Provide the [X, Y] coordinate of the cell's center where the given text is located.  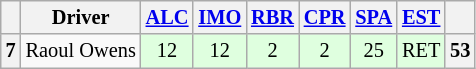
RBR [272, 17]
Driver [81, 17]
SPA [374, 17]
CPR [325, 17]
Raoul Owens [81, 51]
IMO [220, 17]
RET [421, 51]
EST [421, 17]
ALC [168, 17]
25 [374, 51]
7 [11, 51]
53 [460, 51]
